Determine the [x, y] coordinate at the center of the cell enclosing the given text.  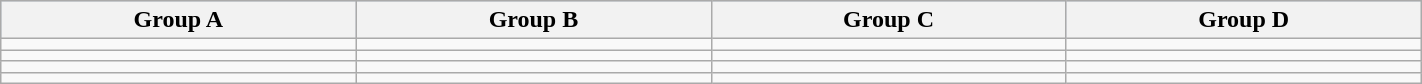
Group A [178, 20]
Group C [888, 20]
Group D [1244, 20]
Group B [534, 20]
